Return the [x, y] coordinate for the center point of the cell that contains the specified text.  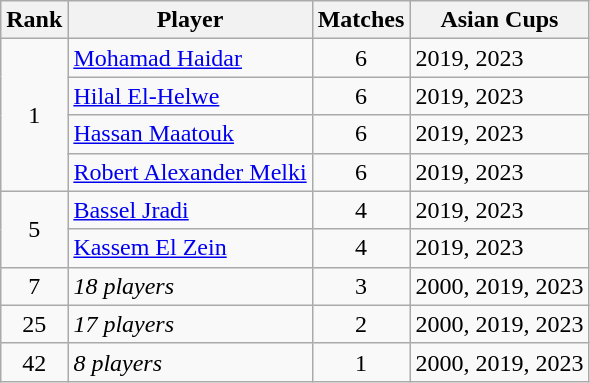
3 [361, 286]
7 [34, 286]
Hilal El-Helwe [190, 96]
Asian Cups [500, 20]
Rank [34, 20]
5 [34, 229]
Mohamad Haidar [190, 58]
Robert Alexander Melki [190, 172]
8 players [190, 362]
42 [34, 362]
Hassan Maatouk [190, 134]
17 players [190, 324]
Player [190, 20]
Bassel Jradi [190, 210]
2 [361, 324]
18 players [190, 286]
Kassem El Zein [190, 248]
25 [34, 324]
Matches [361, 20]
